From the cell containing the given text, extract its center point as (x, y) coordinate. 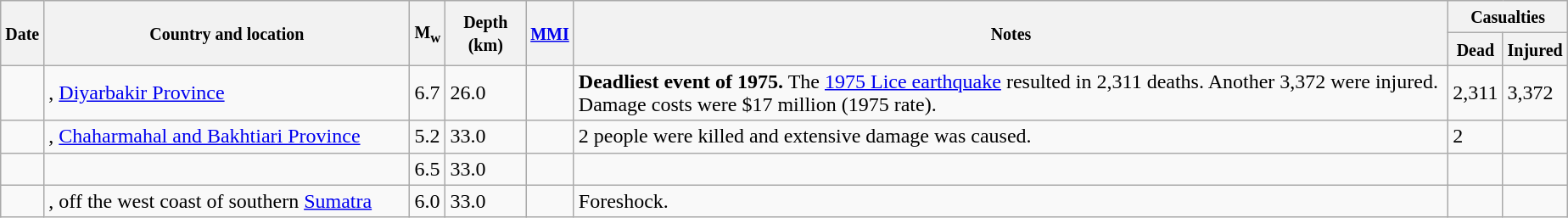
Foreshock. (1011, 201)
Date (22, 33)
Notes (1011, 33)
6.7 (428, 93)
, off the west coast of southern Sumatra (227, 201)
3,372 (1535, 93)
, Chaharmahal and Bakhtiari Province (227, 137)
Injured (1535, 49)
2 people were killed and extensive damage was caused. (1011, 137)
Casualties (1508, 17)
2,311 (1476, 93)
26.0 (485, 93)
2 (1476, 137)
Dead (1476, 49)
Depth (km) (485, 33)
5.2 (428, 137)
, Diyarbakir Province (227, 93)
Country and location (227, 33)
MMI (550, 33)
Mw (428, 33)
6.5 (428, 169)
6.0 (428, 201)
Deadliest event of 1975. The 1975 Lice earthquake resulted in 2,311 deaths. Another 3,372 were injured. Damage costs were $17 million (1975 rate). (1011, 93)
